Determine the (x, y) coordinate at the center of the cell enclosing the given text.  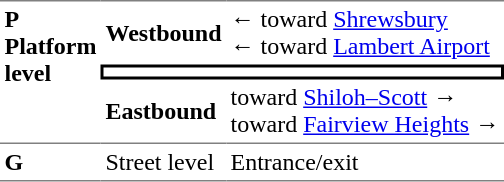
toward Shiloh–Scott → toward Fairview Heights → (365, 112)
Eastbound (164, 112)
Westbound (164, 32)
G (50, 163)
P Platform level (50, 72)
← toward Shrewsbury ← toward Lambert Airport (365, 32)
Entrance/exit (365, 163)
Street level (164, 163)
